Output the [X, Y] coordinate of the center of the cell containing the given text.  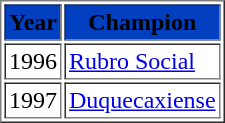
1996 [32, 62]
Rubro Social [142, 62]
Year [32, 22]
1997 [32, 100]
Champion [142, 22]
Duquecaxiense [142, 100]
